Return the [X, Y] coordinate for the center point of the cell that contains the specified text.  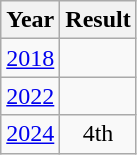
Year [30, 20]
Result [98, 20]
2024 [30, 134]
4th [98, 134]
2022 [30, 96]
2018 [30, 58]
